Return the [x, y] coordinate for the center point of the cell that contains the specified text.  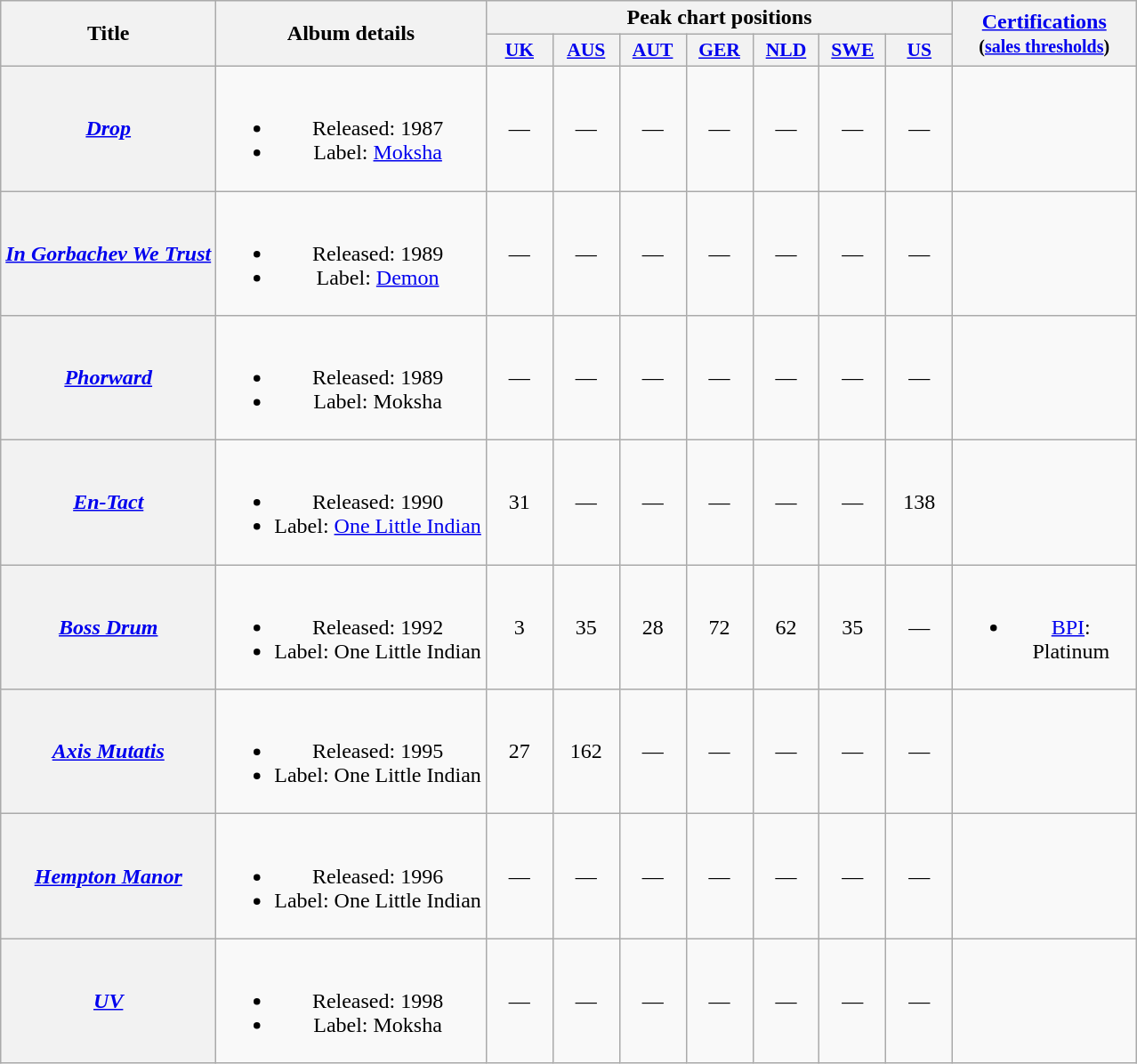
Released: 1998Label: Moksha [351, 1001]
AUT [653, 51]
Released: 1995Label: One Little Indian [351, 752]
62 [786, 627]
UV [109, 1001]
Released: 1990Label: One Little Indian [351, 503]
NLD [786, 51]
In Gorbachev We Trust [109, 253]
BPI: Platinum [1044, 627]
31 [520, 503]
3 [520, 627]
Axis Mutatis [109, 752]
Released: 1989Label: Moksha [351, 378]
US [920, 51]
Released: 1989Label: Demon [351, 253]
Album details [351, 34]
En-Tact [109, 503]
Released: 1996Label: One Little Indian [351, 876]
AUS [585, 51]
Drop [109, 128]
Boss Drum [109, 627]
Released: 1992Label: One Little Indian [351, 627]
Certifications(sales thresholds) [1044, 34]
28 [653, 627]
Released: 1987Label: Moksha [351, 128]
SWE [852, 51]
UK [520, 51]
72 [719, 627]
Title [109, 34]
138 [920, 503]
Phorward [109, 378]
162 [585, 752]
27 [520, 752]
GER [719, 51]
Hempton Manor [109, 876]
Peak chart positions [719, 18]
